From the cell containing the given text, extract its center point as [x, y] coordinate. 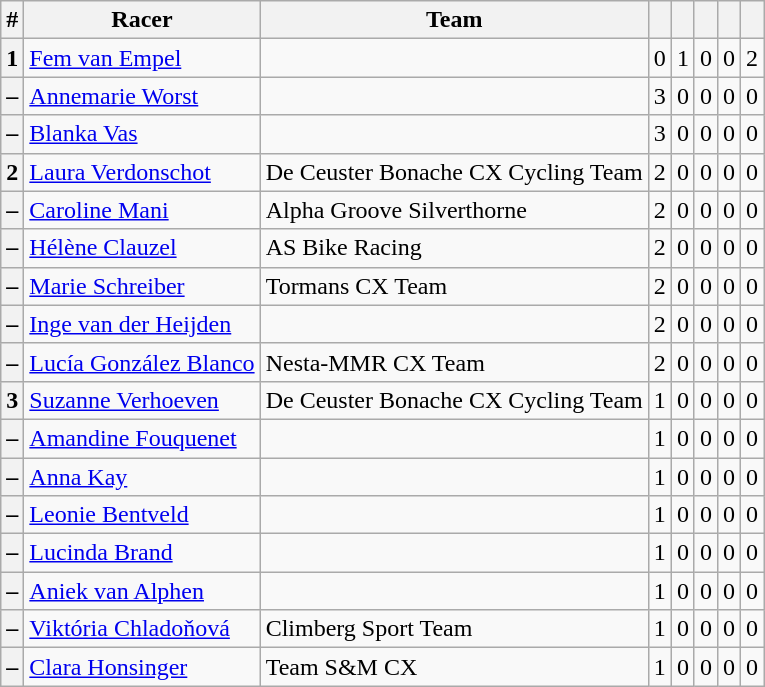
Amandine Fouquenet [142, 438]
Aniek van Alphen [142, 591]
Annemarie Worst [142, 96]
Tormans CX Team [454, 286]
Caroline Mani [142, 210]
Alpha Groove Silverthorne [454, 210]
Lucinda Brand [142, 553]
Marie Schreiber [142, 286]
Lucía González Blanco [142, 362]
Leonie Bentveld [142, 515]
Nesta-MMR CX Team [454, 362]
Fem van Empel [142, 58]
Team [454, 20]
Viktória Chladoňová [142, 629]
# [12, 20]
Suzanne Verhoeven [142, 400]
Blanka Vas [142, 134]
Team S&M CX [454, 667]
Inge van der Heijden [142, 324]
Clara Honsinger [142, 667]
Racer [142, 20]
Hélène Clauzel [142, 248]
AS Bike Racing [454, 248]
Climberg Sport Team [454, 629]
Anna Kay [142, 477]
Laura Verdonschot [142, 172]
